Return (X, Y) of the center of cell containing provided text 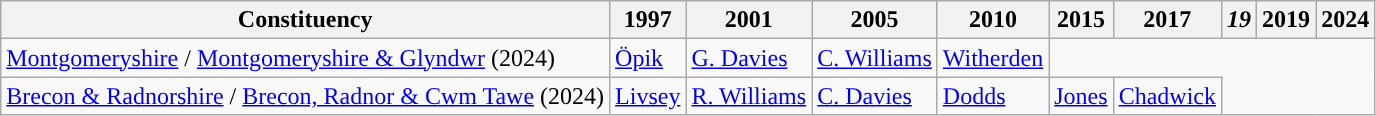
Chadwick (1167, 96)
1997 (648, 20)
Montgomeryshire / Montgomeryshire & Glyndwr (2024) (306, 58)
2017 (1167, 20)
Jones (1081, 96)
Constituency (306, 20)
2019 (1286, 20)
Brecon & Radnorshire / Brecon, Radnor & Cwm Tawe (2024) (306, 96)
2001 (749, 20)
2010 (992, 20)
R. Williams (749, 96)
C. Williams (875, 58)
G. Davies (749, 58)
2005 (875, 20)
C. Davies (875, 96)
Dodds (992, 96)
2024 (1346, 20)
Öpik (648, 58)
2015 (1081, 20)
Witherden (992, 58)
19 (1238, 20)
Livsey (648, 96)
